Return [x, y] of the center of cell containing provided text 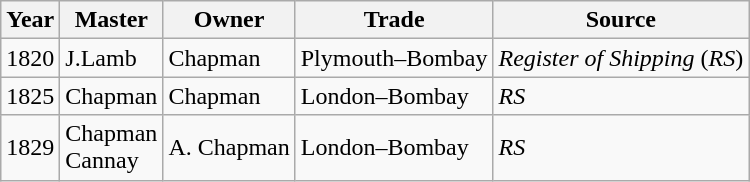
1829 [30, 148]
1820 [30, 58]
A. Chapman [229, 148]
J.Lamb [112, 58]
1825 [30, 96]
Register of Shipping (RS) [621, 58]
Year [30, 20]
Source [621, 20]
Master [112, 20]
Owner [229, 20]
ChapmanCannay [112, 148]
Trade [394, 20]
Plymouth–Bombay [394, 58]
